For the text-containing cell, return its midpoint in [X, Y] coordinate format. 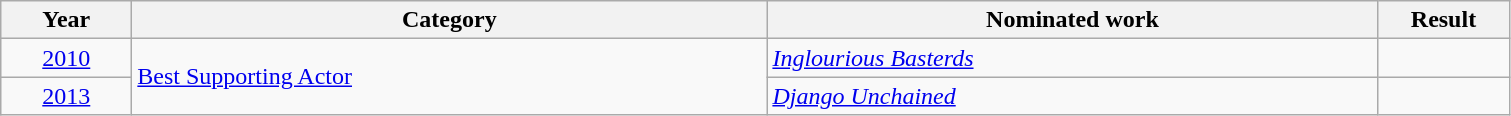
2013 [66, 96]
2010 [66, 58]
Django Unchained [1072, 96]
Category [450, 20]
Result [1444, 20]
Nominated work [1072, 20]
Best Supporting Actor [450, 77]
Inglourious Basterds [1072, 58]
Year [66, 20]
